Extract the [x, y] coordinate from the center of the cell holding the provided text.  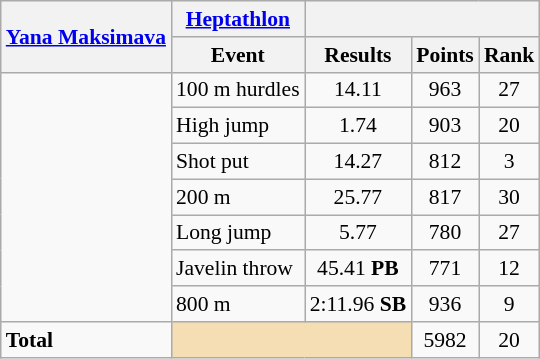
817 [445, 197]
Javelin throw [238, 269]
High jump [238, 126]
Total [86, 340]
963 [445, 90]
2:11.96 SB [358, 304]
Points [445, 55]
3 [510, 162]
12 [510, 269]
Rank [510, 55]
Yana Maksimava [86, 36]
1.74 [358, 126]
812 [445, 162]
5.77 [358, 233]
9 [510, 304]
200 m [238, 197]
5982 [445, 340]
936 [445, 304]
780 [445, 233]
100 m hurdles [238, 90]
Long jump [238, 233]
45.41 PB [358, 269]
30 [510, 197]
800 m [238, 304]
14.11 [358, 90]
Heptathlon [238, 19]
25.77 [358, 197]
Event [238, 55]
771 [445, 269]
903 [445, 126]
Shot put [238, 162]
Results [358, 55]
14.27 [358, 162]
